Capture the cell that displays the provided text and extract its (X, Y) central coordinate. 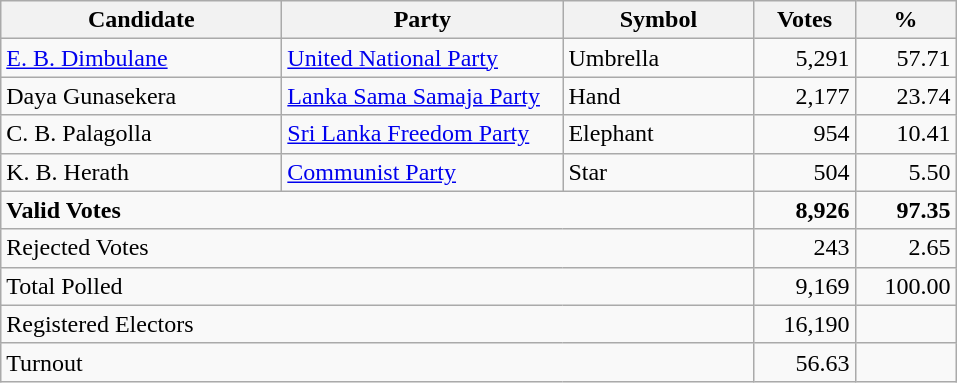
Turnout (378, 362)
10.41 (906, 134)
Votes (804, 20)
5,291 (804, 58)
Symbol (658, 20)
Lanka Sama Samaja Party (422, 96)
Daya Gunasekera (142, 96)
Candidate (142, 20)
2,177 (804, 96)
97.35 (906, 210)
Hand (658, 96)
Valid Votes (378, 210)
Elephant (658, 134)
9,169 (804, 286)
Sri Lanka Freedom Party (422, 134)
243 (804, 248)
Party (422, 20)
5.50 (906, 172)
100.00 (906, 286)
K. B. Herath (142, 172)
Registered Electors (378, 324)
United National Party (422, 58)
Umbrella (658, 58)
8,926 (804, 210)
Rejected Votes (378, 248)
% (906, 20)
Total Polled (378, 286)
16,190 (804, 324)
23.74 (906, 96)
57.71 (906, 58)
Communist Party (422, 172)
56.63 (804, 362)
Star (658, 172)
C. B. Palagolla (142, 134)
504 (804, 172)
954 (804, 134)
E. B. Dimbulane (142, 58)
2.65 (906, 248)
